Return the [x, y] coordinate for the center point of the cell that contains the specified text.  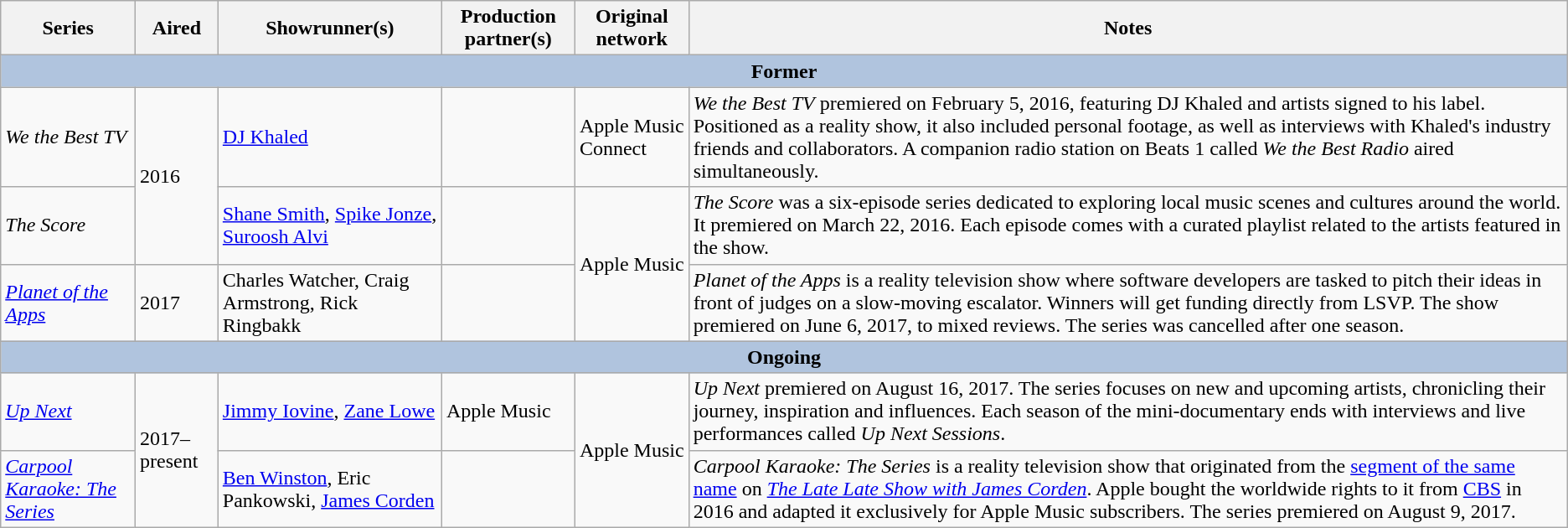
Planet of the Apps [69, 303]
Aired [178, 28]
2017–present [178, 450]
Charles Watcher, Craig Armstrong, Rick Ringbakk [330, 303]
Up Next [69, 412]
Original network [632, 28]
Apple Music Connect [632, 137]
Carpool Karaoke: The Series [69, 489]
Ongoing [784, 357]
Ben Winston, Eric Pankowski, James Corden [330, 489]
Series [69, 28]
Shane Smith, Spike Jonze, Suroosh Alvi [330, 225]
2017 [178, 303]
We the Best TV [69, 137]
Jimmy Iovine, Zane Lowe [330, 412]
Showrunner(s) [330, 28]
DJ Khaled [330, 137]
Former [784, 71]
Production partner(s) [508, 28]
Notes [1127, 28]
2016 [178, 176]
The Score [69, 225]
